Determine the (X, Y) coordinate at the center of the cell enclosing the given text.  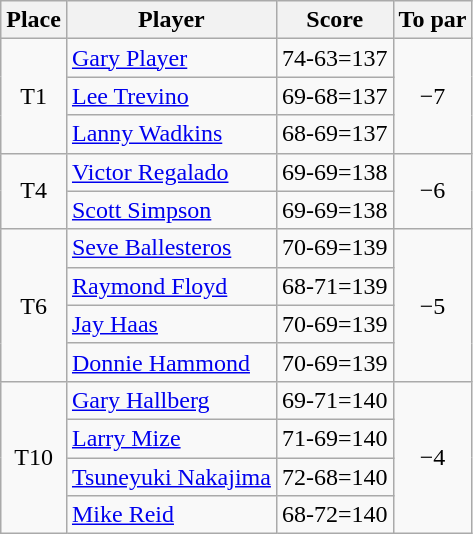
68-69=137 (334, 134)
T4 (34, 191)
69-71=140 (334, 400)
Place (34, 20)
72-68=140 (334, 477)
−7 (432, 96)
Lanny Wadkins (171, 134)
Jay Haas (171, 324)
Gary Player (171, 58)
T10 (34, 457)
Donnie Hammond (171, 362)
Seve Ballesteros (171, 248)
Raymond Floyd (171, 286)
68-72=140 (334, 515)
−4 (432, 457)
T6 (34, 305)
Mike Reid (171, 515)
Scott Simpson (171, 210)
To par (432, 20)
69-68=137 (334, 96)
68-71=139 (334, 286)
74-63=137 (334, 58)
Victor Regalado (171, 172)
Tsuneyuki Nakajima (171, 477)
Lee Trevino (171, 96)
T1 (34, 96)
Larry Mize (171, 438)
−6 (432, 191)
−5 (432, 305)
Gary Hallberg (171, 400)
Player (171, 20)
71-69=140 (334, 438)
Score (334, 20)
